Detect which cell encompasses the target text, then output its (X, Y) center coordinate. 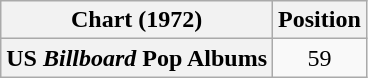
59 (320, 58)
Position (320, 20)
Chart (1972) (137, 20)
US Billboard Pop Albums (137, 58)
